Extract the [X, Y] coordinate from the center of the cell holding the provided text.  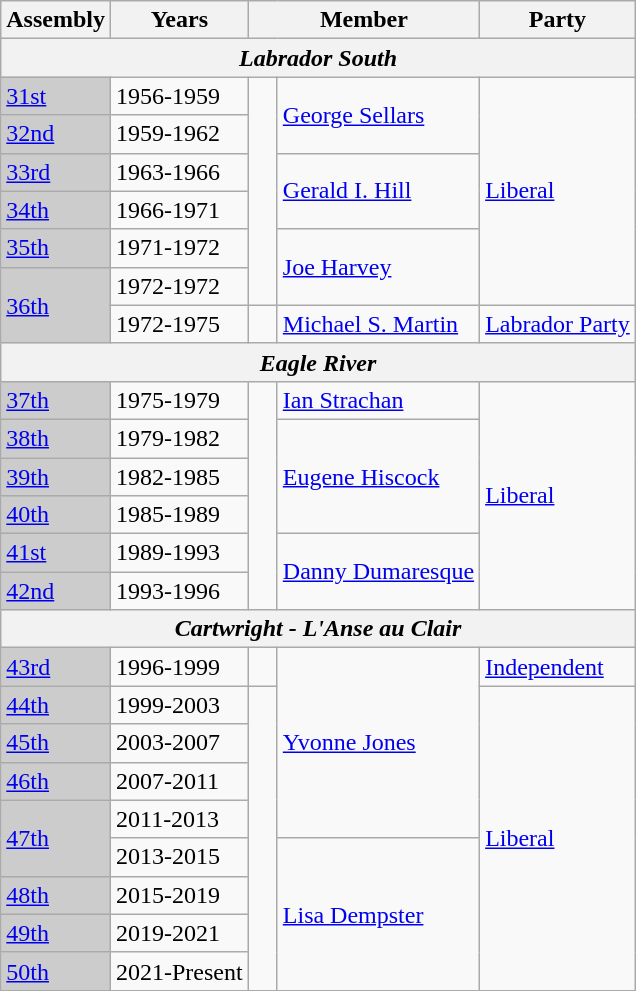
Cartwright - L'Anse au Clair [318, 629]
49th [56, 933]
46th [56, 781]
2011-2013 [179, 819]
Eagle River [318, 362]
Independent [558, 667]
Lisa Dempster [378, 914]
2007-2011 [179, 781]
40th [56, 515]
2019-2021 [179, 933]
41st [56, 553]
1989-1993 [179, 553]
39th [56, 477]
36th [56, 305]
2015-2019 [179, 895]
34th [56, 210]
Joe Harvey [378, 267]
1993-1996 [179, 591]
35th [56, 248]
Labrador Party [558, 324]
1975-1979 [179, 400]
Assembly [56, 20]
Eugene Hiscock [378, 476]
2013-2015 [179, 857]
1966-1971 [179, 210]
Danny Dumaresque [378, 572]
33rd [56, 172]
1999-2003 [179, 705]
1985-1989 [179, 515]
George Sellars [378, 115]
Gerald I. Hill [378, 191]
42nd [56, 591]
1979-1982 [179, 438]
1956-1959 [179, 96]
37th [56, 400]
1971-1972 [179, 248]
45th [56, 743]
Member [364, 20]
47th [56, 838]
1972-1975 [179, 324]
1959-1962 [179, 134]
2003-2007 [179, 743]
Years [179, 20]
1963-1966 [179, 172]
31st [56, 96]
38th [56, 438]
43rd [56, 667]
48th [56, 895]
1982-1985 [179, 477]
50th [56, 971]
1996-1999 [179, 667]
44th [56, 705]
2021-Present [179, 971]
32nd [56, 134]
1972-1972 [179, 286]
Michael S. Martin [378, 324]
Yvonne Jones [378, 743]
Labrador South [318, 58]
Party [558, 20]
Ian Strachan [378, 400]
